Provide the [x, y] coordinate of the cell's center where the given text is located.  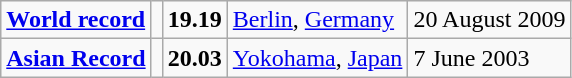
Berlin, Germany [318, 20]
Yokohama, Japan [318, 58]
20 August 2009 [490, 20]
Asian Record [76, 58]
7 June 2003 [490, 58]
19.19 [194, 20]
World record [76, 20]
20.03 [194, 58]
